Identify which cell holds the provided text, then report its [x, y] central coordinate. 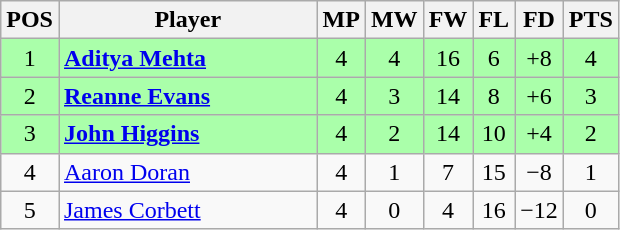
James Corbett [188, 210]
8 [494, 96]
Player [188, 20]
5 [30, 210]
7 [448, 172]
10 [494, 134]
John Higgins [188, 134]
Aditya Mehta [188, 58]
POS [30, 20]
MW [394, 20]
−12 [540, 210]
FW [448, 20]
+8 [540, 58]
Reanne Evans [188, 96]
15 [494, 172]
PTS [590, 20]
MP [341, 20]
FL [494, 20]
Aaron Doran [188, 172]
FD [540, 20]
+6 [540, 96]
−8 [540, 172]
6 [494, 58]
+4 [540, 134]
